Search for the cell housing the specified text and yield its [x, y] center coordinate. 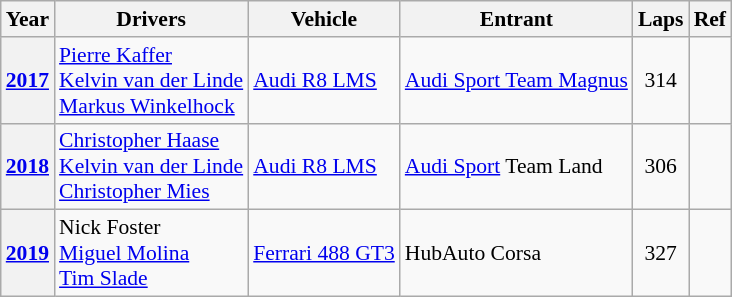
Nick Foster Miguel Molina Tim Slade [151, 254]
Audi Sport Team Land [516, 166]
Drivers [151, 19]
Audi Sport Team Magnus [516, 80]
Year [28, 19]
306 [661, 166]
Laps [661, 19]
Ref [710, 19]
2017 [28, 80]
2019 [28, 254]
314 [661, 80]
Ferrari 488 GT3 [324, 254]
Pierre Kaffer Kelvin van der Linde Markus Winkelhock [151, 80]
327 [661, 254]
Entrant [516, 19]
Christopher Haase Kelvin van der Linde Christopher Mies [151, 166]
HubAuto Corsa [516, 254]
Vehicle [324, 19]
2018 [28, 166]
